Search for the cell housing the specified text and yield its [x, y] center coordinate. 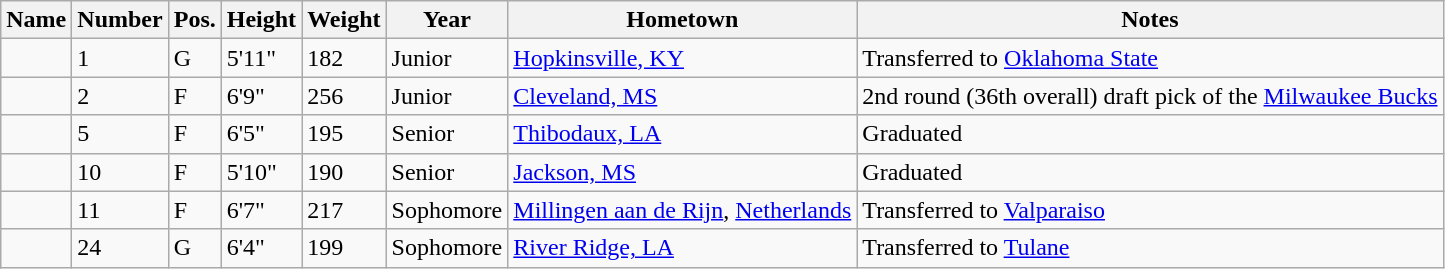
195 [344, 134]
Name [36, 20]
Transferred to Oklahoma State [1150, 58]
217 [344, 210]
Year [447, 20]
2 [120, 96]
6'7" [261, 210]
River Ridge, LA [682, 248]
Thibodaux, LA [682, 134]
182 [344, 58]
11 [120, 210]
Weight [344, 20]
Millingen aan de Rijn, Netherlands [682, 210]
Hometown [682, 20]
Pos. [194, 20]
24 [120, 248]
190 [344, 172]
1 [120, 58]
Jackson, MS [682, 172]
Cleveland, MS [682, 96]
Notes [1150, 20]
5'11" [261, 58]
5 [120, 134]
Transferred to Valparaiso [1150, 210]
10 [120, 172]
6'4" [261, 248]
Number [120, 20]
5'10" [261, 172]
Height [261, 20]
256 [344, 96]
199 [344, 248]
Transferred to Tulane [1150, 248]
Hopkinsville, KY [682, 58]
6'5" [261, 134]
2nd round (36th overall) draft pick of the Milwaukee Bucks [1150, 96]
6'9" [261, 96]
